Output the (X, Y) coordinate of the center of the cell containing the given text.  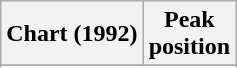
Peakposition (189, 34)
Chart (1992) (72, 34)
